Return the [X, Y] coordinate for the center point of the cell that contains the specified text.  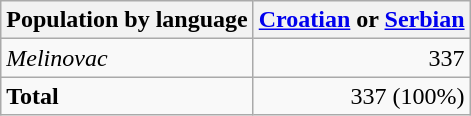
Melinovac [127, 58]
Croatian or Serbian [362, 20]
Population by language [127, 20]
337 (100%) [362, 96]
Total [127, 96]
337 [362, 58]
